Extract the (x, y) coordinate from the center of the cell holding the provided text.  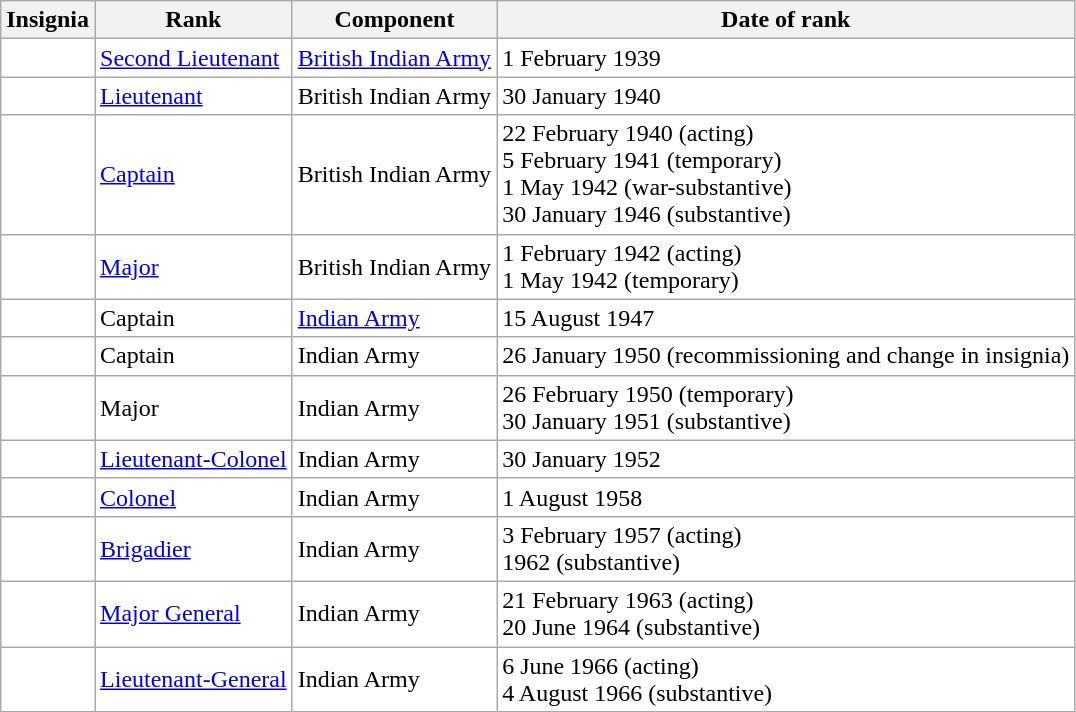
Lieutenant (194, 96)
Date of rank (786, 20)
15 August 1947 (786, 318)
Rank (194, 20)
1 February 1942 (acting)1 May 1942 (temporary) (786, 266)
Lieutenant-General (194, 678)
6 June 1966 (acting)4 August 1966 (substantive) (786, 678)
Lieutenant-Colonel (194, 459)
1 February 1939 (786, 58)
30 January 1952 (786, 459)
Component (394, 20)
3 February 1957 (acting)1962 (substantive) (786, 548)
26 January 1950 (recommissioning and change in insignia) (786, 356)
21 February 1963 (acting)20 June 1964 (substantive) (786, 614)
Insignia (48, 20)
Major General (194, 614)
Brigadier (194, 548)
30 January 1940 (786, 96)
Colonel (194, 497)
22 February 1940 (acting)5 February 1941 (temporary)1 May 1942 (war-substantive)30 January 1946 (substantive) (786, 174)
Second Lieutenant (194, 58)
1 August 1958 (786, 497)
26 February 1950 (temporary)30 January 1951 (substantive) (786, 408)
